Determine the (X, Y) coordinate at the center of the cell enclosing the given text.  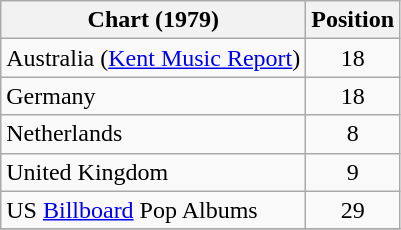
8 (353, 134)
Australia (Kent Music Report) (154, 58)
29 (353, 210)
US Billboard Pop Albums (154, 210)
Germany (154, 96)
Position (353, 20)
Netherlands (154, 134)
United Kingdom (154, 172)
Chart (1979) (154, 20)
9 (353, 172)
